Identify which cell holds the provided text, then report its [X, Y] central coordinate. 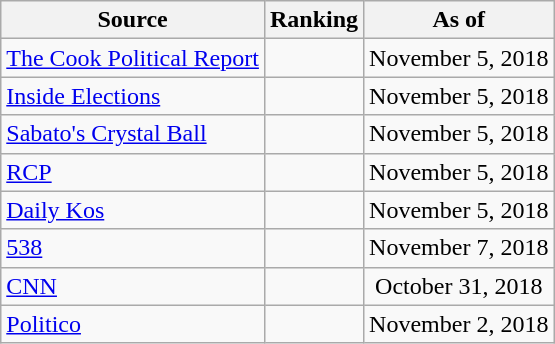
Daily Kos [133, 210]
As of [459, 20]
Inside Elections [133, 96]
Source [133, 20]
November 7, 2018 [459, 248]
Politico [133, 324]
Sabato's Crystal Ball [133, 134]
October 31, 2018 [459, 286]
Ranking [314, 20]
The Cook Political Report [133, 58]
November 2, 2018 [459, 324]
CNN [133, 286]
RCP [133, 172]
538 [133, 248]
